Detect which cell encompasses the target text, then output its [x, y] center coordinate. 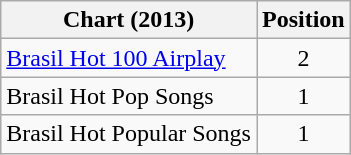
Position [303, 20]
2 [303, 58]
Chart (2013) [129, 20]
Brasil Hot 100 Airplay [129, 58]
Brasil Hot Pop Songs [129, 96]
Brasil Hot Popular Songs [129, 134]
